Provide the [X, Y] coordinate of the cell's center where the given text is located.  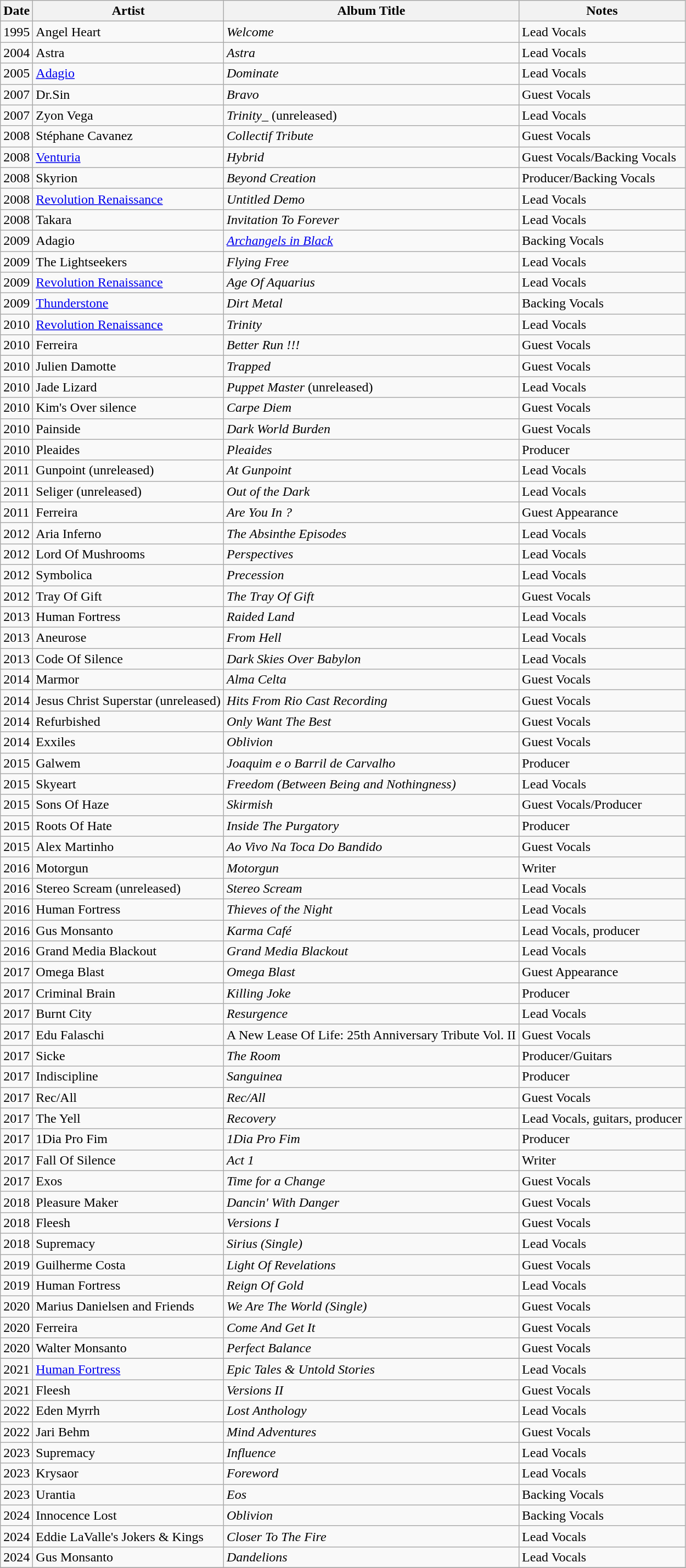
Edu Falaschi [128, 1035]
2004 [16, 53]
Tray Of Gift [128, 596]
Producer/Guitars [603, 1056]
Collectif Tribute [371, 136]
Bravo [371, 94]
Lord Of Mushrooms [128, 554]
Trinity_ (unreleased) [371, 115]
Pleasure Maker [128, 1202]
Karma Café [371, 931]
Jesus Christ Superstar (unreleased) [128, 701]
The Lightseekers [128, 262]
Refurbished [128, 721]
Versions II [371, 1390]
Flying Free [371, 262]
Perspectives [371, 554]
Seliger (unreleased) [128, 491]
Versions I [371, 1223]
Recovery [371, 1118]
Skyeart [128, 784]
Stéphane Cavanez [128, 136]
Hits From Rio Cast Recording [371, 701]
Only Want The Best [371, 721]
Aria Inferno [128, 533]
Trinity [371, 324]
Kim's Over silence [128, 408]
Jade Lizard [128, 387]
Marmor [128, 680]
Joaquim e o Barril de Carvalho [371, 763]
Ao Vivo Na Toca Do Bandido [371, 847]
Skyrion [128, 178]
Reign Of Gold [371, 1286]
Light Of Revelations [371, 1264]
Sicke [128, 1056]
Notes [603, 11]
Hybrid [371, 157]
Jari Behm [128, 1432]
Time for a Change [371, 1181]
1995 [16, 32]
Better Run !!! [371, 345]
Act 1 [371, 1160]
Skirmish [371, 805]
From Hell [371, 638]
Untitled Demo [371, 199]
Freedom (Between Being and Nothingness) [371, 784]
Alma Celta [371, 680]
Guest Vocals/Backing Vocals [603, 157]
Innocence Lost [128, 1515]
Julien Damotte [128, 366]
Dr.Sin [128, 94]
Precession [371, 575]
Dominate [371, 74]
Exos [128, 1181]
Zyon Vega [128, 115]
Walter Monsanto [128, 1348]
Galwem [128, 763]
Producer/Backing Vocals [603, 178]
Eos [371, 1494]
Lead Vocals, guitars, producer [603, 1118]
Aneurose [128, 638]
Closer To The Fire [371, 1536]
Artist [128, 11]
Dirt Metal [371, 304]
The Room [371, 1056]
Inside The Purgatory [371, 826]
The Absinthe Episodes [371, 533]
Krysaor [128, 1474]
Gunpoint (unreleased) [128, 471]
Dandelions [371, 1557]
Stereo Scream (unreleased) [128, 888]
Perfect Balance [371, 1348]
Guest Vocals/Producer [603, 805]
Criminal Brain [128, 993]
Code Of Silence [128, 659]
Album Title [371, 11]
The Yell [128, 1118]
Invitation To Forever [371, 220]
Come And Get It [371, 1328]
Archangels in Black [371, 240]
Angel Heart [128, 32]
Date [16, 11]
Takara [128, 220]
At Gunpoint [371, 471]
Sanguinea [371, 1077]
Urantia [128, 1494]
Resurgence [371, 1014]
Foreword [371, 1474]
Eden Myrrh [128, 1411]
Beyond Creation [371, 178]
Age Of Aquarius [371, 283]
Marius Danielsen and Friends [128, 1307]
Are You In ? [371, 512]
We Are The World (Single) [371, 1307]
Dancin' With Danger [371, 1202]
2005 [16, 74]
Fall Of Silence [128, 1160]
Indiscipline [128, 1077]
Venturia [128, 157]
Lost Anthology [371, 1411]
Painside [128, 429]
Lead Vocals, producer [603, 931]
Dark World Burden [371, 429]
Sirius (Single) [371, 1244]
A New Lease Of Life: 25th Anniversary Tribute Vol. II [371, 1035]
Eddie LaValle's Jokers & Kings [128, 1536]
Sons Of Haze [128, 805]
Carpe Diem [371, 408]
Exxiles [128, 742]
The Tray Of Gift [371, 596]
Thunderstone [128, 304]
Welcome [371, 32]
Stereo Scream [371, 888]
Mind Adventures [371, 1432]
Alex Martinho [128, 847]
Out of the Dark [371, 491]
Epic Tales & Untold Stories [371, 1369]
Influence [371, 1453]
Dark Skies Over Babylon [371, 659]
Burnt City [128, 1014]
Trapped [371, 366]
Raided Land [371, 617]
Puppet Master (unreleased) [371, 387]
Guilherme Costa [128, 1264]
Symbolica [128, 575]
Thieves of the Night [371, 909]
Roots Of Hate [128, 826]
Killing Joke [371, 993]
